Scan for the cell matching the given text and deliver its [X, Y] coordinate at center. 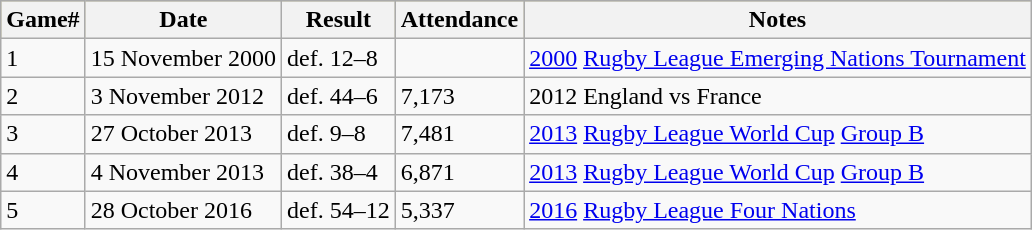
5 [43, 210]
4 [43, 172]
2016 Rugby League Four Nations [778, 210]
4 November 2013 [183, 172]
2 [43, 96]
def. 44–6 [338, 96]
2012 England vs France [778, 96]
7,173 [459, 96]
2000 Rugby League Emerging Nations Tournament [778, 58]
def. 9–8 [338, 134]
6,871 [459, 172]
7,481 [459, 134]
27 October 2013 [183, 134]
def. 12–8 [338, 58]
3 [43, 134]
Result [338, 20]
def. 54–12 [338, 210]
15 November 2000 [183, 58]
Date [183, 20]
def. 38–4 [338, 172]
Notes [778, 20]
28 October 2016 [183, 210]
Attendance [459, 20]
1 [43, 58]
5,337 [459, 210]
Game# [43, 20]
3 November 2012 [183, 96]
